Return the [X, Y] coordinate for the center point of the cell that contains the specified text.  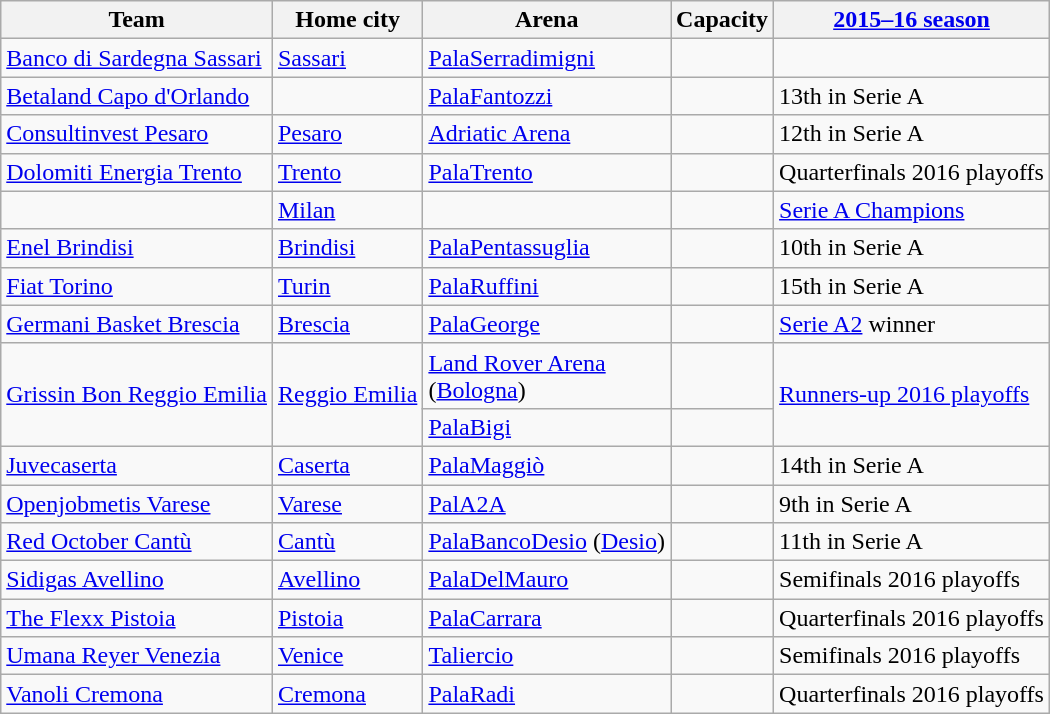
Vanoli Cremona [137, 694]
Red October Cantù [137, 542]
PalaRadi [547, 694]
Cremona [347, 694]
PalaBigi [547, 427]
Serie A2 winner [912, 324]
PalaGeorge [547, 324]
Germani Basket Brescia [137, 324]
Capacity [722, 20]
10th in Serie A [912, 248]
PalaFantozzi [547, 96]
2015–16 season [912, 20]
Umana Reyer Venezia [137, 656]
Reggio Emilia [347, 394]
13th in Serie A [912, 96]
PalaBancoDesio (Desio) [547, 542]
Brescia [347, 324]
15th in Serie A [912, 286]
PalaMaggiò [547, 465]
Varese [347, 503]
14th in Serie A [912, 465]
PalaRuffini [547, 286]
Betaland Capo d'Orlando [137, 96]
11th in Serie A [912, 542]
The Flexx Pistoia [137, 618]
Sidigas Avellino [137, 580]
Serie A Champions [912, 210]
Grissin Bon Reggio Emilia [137, 394]
Team [137, 20]
Arena [547, 20]
Milan [347, 210]
Dolomiti Energia Trento [137, 172]
Juvecaserta [137, 465]
12th in Serie A [912, 134]
Trento [347, 172]
Pesaro [347, 134]
PalaDelMauro [547, 580]
PalaSerradimigni [547, 58]
Sassari [347, 58]
9th in Serie A [912, 503]
Land Rover Arena(Bologna) [547, 376]
Brindisi [347, 248]
Avellino [347, 580]
PalaCarrara [547, 618]
PalaPentassuglia [547, 248]
Consultinvest Pesaro [137, 134]
Runners-up 2016 playoffs [912, 394]
Pistoia [347, 618]
Fiat Torino [137, 286]
Venice [347, 656]
PalaTrento [547, 172]
Turin [347, 286]
Banco di Sardegna Sassari [137, 58]
Caserta [347, 465]
Adriatic Arena [547, 134]
PalA2A [547, 503]
Openjobmetis Varese [137, 503]
Enel Brindisi [137, 248]
Home city [347, 20]
Taliercio [547, 656]
Cantù [347, 542]
